Capture the cell that displays the provided text and extract its (x, y) central coordinate. 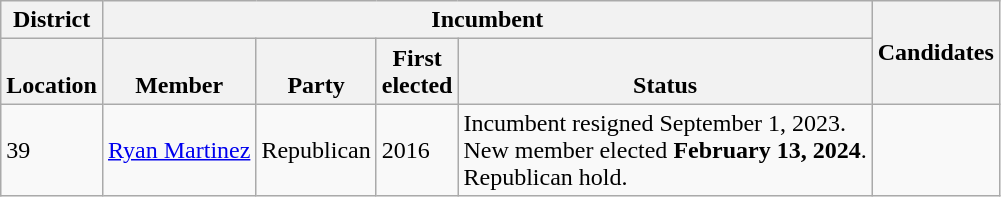
Incumbent resigned September 1, 2023.New member elected February 13, 2024.Republican hold. (665, 150)
Party (316, 72)
39 (52, 150)
2016 (417, 150)
Status (665, 72)
District (52, 20)
Candidates (936, 52)
Member (178, 72)
Incumbent (487, 20)
Ryan Martinez (178, 150)
Firstelected (417, 72)
Location (52, 72)
Republican (316, 150)
